From the cell containing the given text, extract its center point as (X, Y) coordinate. 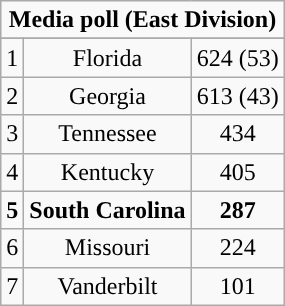
7 (12, 286)
613 (43) (238, 96)
287 (238, 210)
Florida (108, 58)
6 (12, 248)
3 (12, 134)
624 (53) (238, 58)
Tennessee (108, 134)
Georgia (108, 96)
Vanderbilt (108, 286)
1 (12, 58)
Media poll (East Division) (142, 20)
434 (238, 134)
4 (12, 172)
Kentucky (108, 172)
5 (12, 210)
South Carolina (108, 210)
Missouri (108, 248)
405 (238, 172)
101 (238, 286)
224 (238, 248)
2 (12, 96)
